From the cell containing the given text, extract its center point as [X, Y] coordinate. 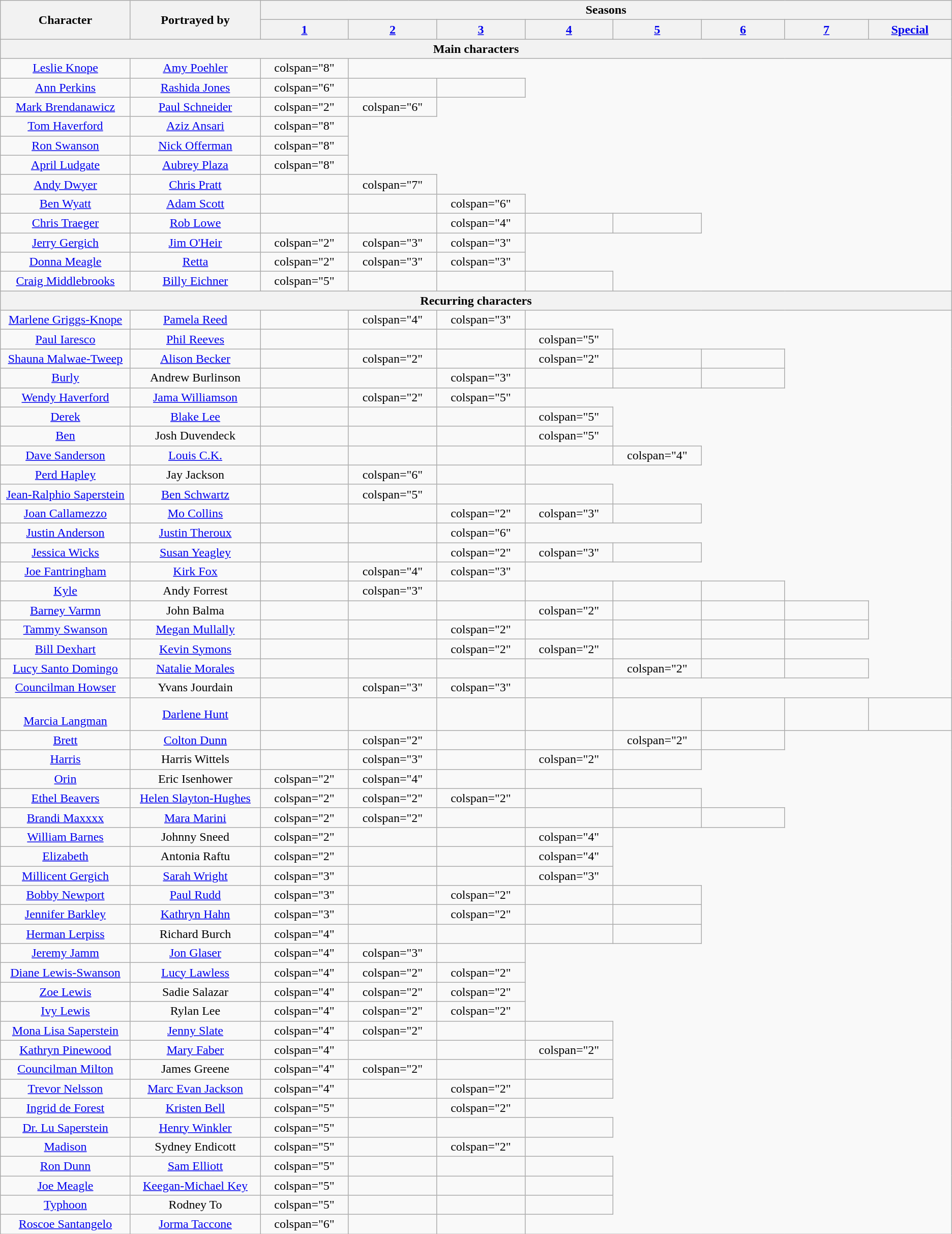
Paul Rudd [195, 895]
5 [657, 30]
Brandi Maxxxx [65, 817]
Rodney To [195, 1205]
Darlene Hunt [195, 714]
Millicent Gergich [65, 875]
Councilman Milton [65, 1069]
Mary Faber [195, 1050]
Nick Offerman [195, 145]
Mark Brendanawicz [65, 107]
Pamela Reed [195, 320]
Councilman Howser [65, 688]
Harris [65, 759]
Rashida Jones [195, 87]
Mo Collins [195, 513]
Paul Iaresco [65, 339]
Ivy Lewis [65, 1011]
Antonia Raftu [195, 856]
Brett [65, 740]
2 [393, 30]
Burly [65, 378]
Justin Theroux [195, 533]
Roscoe Santangelo [65, 1224]
Perd Hapley [65, 475]
Zoe Lewis [65, 992]
Wendy Haverford [65, 397]
Trevor Nelsson [65, 1089]
Andrew Burlinson [195, 378]
Kirk Fox [195, 572]
Sam Elliott [195, 1166]
Jon Glaser [195, 953]
Alison Becker [195, 359]
Rylan Lee [195, 1011]
William Barnes [65, 837]
Mona Lisa Saperstein [65, 1031]
1 [304, 30]
Jim O'Heir [195, 243]
Ron Dunn [65, 1166]
Main characters [476, 49]
Yvans Jourdain [195, 688]
Ben Schwartz [195, 494]
4 [569, 30]
Andy Forrest [195, 591]
Leslie Knope [65, 68]
Sarah Wright [195, 875]
John Balma [195, 610]
Dave Sanderson [65, 455]
7 [826, 30]
Ethel Beavers [65, 798]
Special [910, 30]
Herman Lerpiss [65, 934]
Megan Mullally [195, 630]
Seasons [606, 10]
Retta [195, 262]
Amy Poehler [195, 68]
Eric Isenhower [195, 779]
Kristen Bell [195, 1108]
Chris Pratt [195, 184]
Justin Anderson [65, 533]
Jenny Slate [195, 1031]
Tom Haverford [65, 126]
Rob Lowe [195, 223]
Ben [65, 436]
Billy Eichner [195, 281]
Lucy Santo Domingo [65, 668]
Ann Perkins [65, 87]
Kyle [65, 591]
Bobby Newport [65, 895]
Phil Reeves [195, 339]
Kathryn Hahn [195, 915]
James Greene [195, 1069]
Louis C.K. [195, 455]
Natalie Morales [195, 668]
Mara Marini [195, 817]
Kevin Symons [195, 649]
Ingrid de Forest [65, 1108]
Jerry Gergich [65, 243]
Jay Jackson [195, 475]
Craig Middlebrooks [65, 281]
Joe Fantringham [65, 572]
Adam Scott [195, 203]
Shauna Malwae-Tweep [65, 359]
Bill Dexhart [65, 649]
Sadie Salazar [195, 992]
Jeremy Jamm [65, 953]
Barney Varmn [65, 610]
Jessica Wicks [65, 552]
Richard Burch [195, 934]
Donna Meagle [65, 262]
Harris Wittels [195, 759]
Ben Wyatt [65, 203]
Keegan-Michael Key [195, 1186]
Andy Dwyer [65, 184]
Character [65, 20]
Kathryn Pinewood [65, 1050]
3 [481, 30]
Josh Duvendeck [195, 436]
Dr. Lu Saperstein [65, 1127]
Johnny Sneed [195, 837]
Recurring characters [476, 301]
Jorma Taccone [195, 1224]
Paul Schneider [195, 107]
Derek [65, 417]
Jama Williamson [195, 397]
April Ludgate [65, 165]
Joan Callamezzo [65, 513]
colspan="7" [393, 184]
Ron Swanson [65, 145]
Marcia Langman [65, 714]
Aziz Ansari [195, 126]
Helen Slayton-Hughes [195, 798]
Lucy Lawless [195, 973]
Jennifer Barkley [65, 915]
Portrayed by [195, 20]
Tammy Swanson [65, 630]
Elizabeth [65, 856]
Blake Lee [195, 417]
Joe Meagle [65, 1186]
Marc Evan Jackson [195, 1089]
6 [743, 30]
Susan Yeagley [195, 552]
Jean-Ralphio Saperstein [65, 494]
Orin [65, 779]
Aubrey Plaza [195, 165]
Typhoon [65, 1205]
Chris Traeger [65, 223]
Madison [65, 1147]
Henry Winkler [195, 1127]
Marlene Griggs-Knope [65, 320]
Sydney Endicott [195, 1147]
Colton Dunn [195, 740]
Diane Lewis-Swanson [65, 973]
